Search for the cell housing the specified text and yield its [x, y] center coordinate. 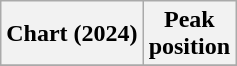
Chart (2024) [72, 34]
Peakposition [189, 34]
